Identify which cell holds the provided text, then report its (x, y) central coordinate. 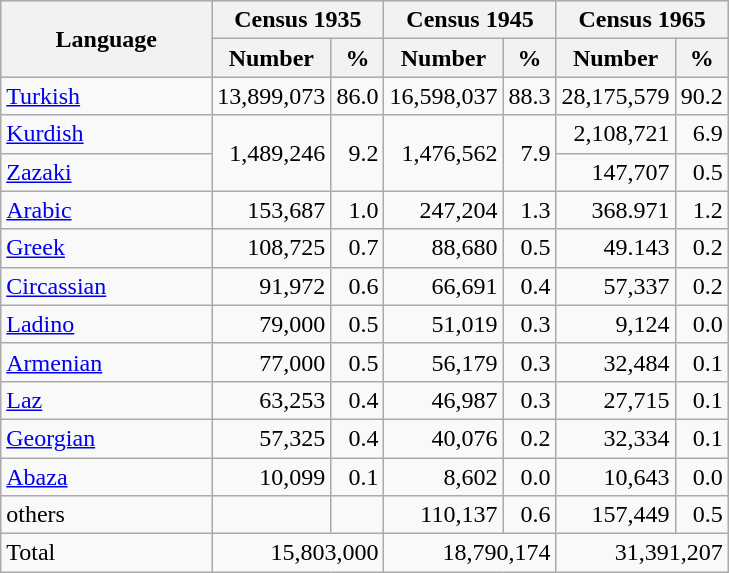
32,484 (616, 362)
6.9 (702, 134)
1,489,246 (272, 153)
1.2 (702, 210)
Armenian (106, 362)
Georgian (106, 438)
1.0 (358, 210)
9.2 (358, 153)
247,204 (444, 210)
Arabic (106, 210)
147,707 (616, 172)
57,337 (616, 286)
10,643 (616, 477)
Greek (106, 248)
others (106, 515)
Laz (106, 400)
153,687 (272, 210)
88.3 (530, 96)
40,076 (444, 438)
Zazaki (106, 172)
27,715 (616, 400)
88,680 (444, 248)
Ladino (106, 324)
16,598,037 (444, 96)
110,137 (444, 515)
56,179 (444, 362)
66,691 (444, 286)
Census 1935 (298, 20)
77,000 (272, 362)
Census 1965 (642, 20)
Census 1945 (470, 20)
63,253 (272, 400)
15,803,000 (298, 553)
157,449 (616, 515)
32,334 (616, 438)
90.2 (702, 96)
Total (106, 553)
28,175,579 (616, 96)
10,099 (272, 477)
2,108,721 (616, 134)
13,899,073 (272, 96)
7.9 (530, 153)
51,019 (444, 324)
Language (106, 39)
Kurdish (106, 134)
1,476,562 (444, 153)
46,987 (444, 400)
0.7 (358, 248)
1.3 (530, 210)
49.143 (616, 248)
Circassian (106, 286)
8,602 (444, 477)
86.0 (358, 96)
Turkish (106, 96)
91,972 (272, 286)
18,790,174 (470, 553)
57,325 (272, 438)
108,725 (272, 248)
9,124 (616, 324)
79,000 (272, 324)
Abaza (106, 477)
31,391,207 (642, 553)
368.971 (616, 210)
